Return the (X, Y) coordinate for the center point of the cell that contains the specified text.  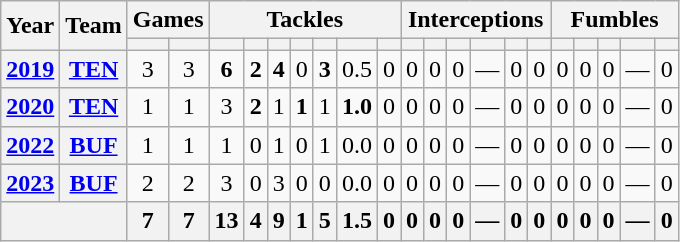
Interceptions (475, 20)
Games (168, 20)
2019 (30, 69)
6 (226, 69)
Tackles (304, 20)
13 (226, 221)
1.0 (356, 107)
2022 (30, 145)
Team (94, 26)
Year (30, 26)
2023 (30, 183)
9 (278, 221)
1.5 (356, 221)
Fumbles (614, 20)
0.5 (356, 69)
2020 (30, 107)
5 (324, 221)
